Return [X, Y] of the center of cell containing provided text 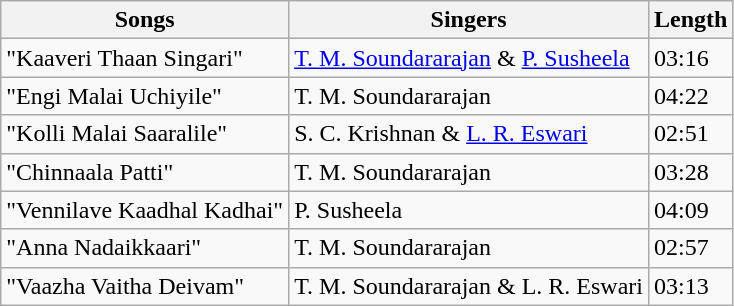
04:09 [691, 210]
"Anna Nadaikkaari" [145, 248]
"Kaaveri Thaan Singari" [145, 58]
02:57 [691, 248]
"Engi Malai Uchiyile" [145, 96]
"Vennilave Kaadhal Kadhai" [145, 210]
03:13 [691, 286]
P. Susheela [469, 210]
S. C. Krishnan & L. R. Eswari [469, 134]
Songs [145, 20]
02:51 [691, 134]
Length [691, 20]
Singers [469, 20]
"Chinnaala Patti" [145, 172]
03:28 [691, 172]
04:22 [691, 96]
T. M. Soundararajan & L. R. Eswari [469, 286]
T. M. Soundararajan & P. Susheela [469, 58]
03:16 [691, 58]
"Vaazha Vaitha Deivam" [145, 286]
"Kolli Malai Saaralile" [145, 134]
